Scan for the cell matching the given text and deliver its [X, Y] coordinate at center. 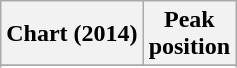
Peakposition [189, 34]
Chart (2014) [72, 34]
